Locate the cell with the specified text and output its [X, Y] center coordinate. 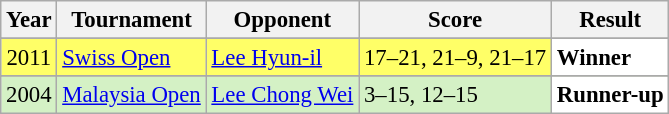
Lee Hyun-il [282, 58]
Score [456, 20]
Winner [610, 58]
Runner-up [610, 95]
2004 [29, 95]
Opponent [282, 20]
Malaysia Open [132, 95]
Swiss Open [132, 58]
Tournament [132, 20]
17–21, 21–9, 21–17 [456, 58]
Lee Chong Wei [282, 95]
3–15, 12–15 [456, 95]
2011 [29, 58]
Year [29, 20]
Result [610, 20]
